Identify which cell holds the provided text, then report its [x, y] central coordinate. 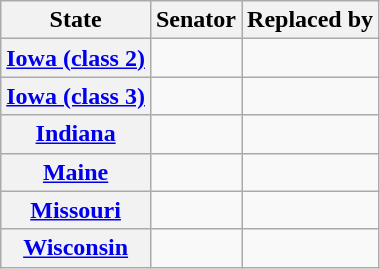
Indiana [76, 134]
Iowa (class 2) [76, 58]
State [76, 20]
Missouri [76, 210]
Maine [76, 172]
Wisconsin [76, 248]
Iowa (class 3) [76, 96]
Senator [196, 20]
Replaced by [310, 20]
